Search for the cell housing the specified text and yield its (x, y) center coordinate. 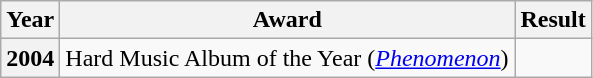
2004 (30, 58)
Result (554, 20)
Hard Music Album of the Year (Phenomenon) (288, 58)
Award (288, 20)
Year (30, 20)
